Detect which cell encompasses the target text, then output its (X, Y) center coordinate. 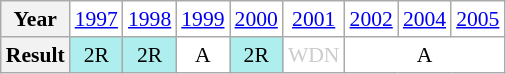
1998 (150, 19)
2004 (424, 19)
1997 (96, 19)
2000 (256, 19)
Year (36, 19)
WDN (314, 55)
2001 (314, 19)
2005 (478, 19)
2002 (372, 19)
Result (36, 55)
1999 (202, 19)
